From the cell containing the given text, extract its center point as [x, y] coordinate. 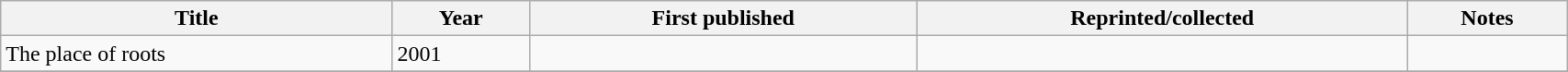
2001 [461, 54]
The place of roots [197, 54]
First published [724, 18]
Notes [1486, 18]
Reprinted/collected [1162, 18]
Title [197, 18]
Year [461, 18]
